Locate the cell with the specified text and output its (x, y) center coordinate. 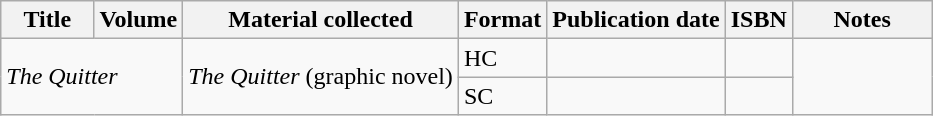
The Quitter (graphic novel) (321, 77)
Notes (862, 20)
Format (502, 20)
Title (48, 20)
The Quitter (92, 77)
Publication date (636, 20)
HC (502, 58)
SC (502, 96)
Material collected (321, 20)
ISBN (758, 20)
Volume (138, 20)
